Detect which cell encompasses the target text, then output its [x, y] center coordinate. 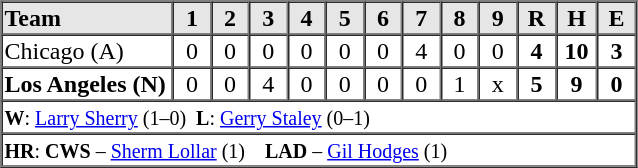
Chicago (A) [88, 50]
Team [88, 18]
H [576, 18]
7 [421, 18]
E [616, 18]
2 [230, 18]
Los Angeles (N) [88, 84]
6 [383, 18]
x [498, 84]
8 [459, 18]
W: Larry Sherry (1–0) L: Gerry Staley (0–1) [319, 116]
HR: CWS – Sherm Lollar (1) LAD – Gil Hodges (1) [319, 150]
R [536, 18]
10 [576, 50]
